Identify which cell holds the provided text, then report its (x, y) central coordinate. 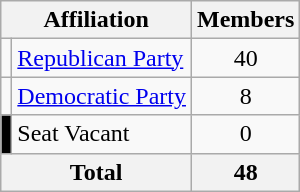
Seat Vacant (102, 134)
0 (245, 134)
Affiliation (96, 20)
Republican Party (102, 58)
Total (96, 172)
Members (245, 20)
48 (245, 172)
Democratic Party (102, 96)
40 (245, 58)
8 (245, 96)
